Determine the (X, Y) coordinate at the center of the cell enclosing the given text.  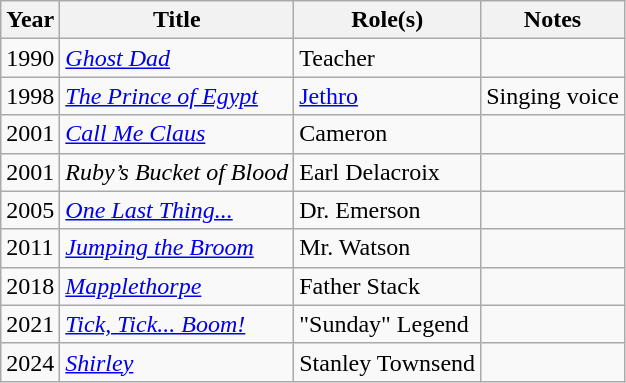
1998 (30, 96)
Jethro (388, 96)
Stanley Townsend (388, 362)
Cameron (388, 134)
Title (177, 20)
2021 (30, 324)
Mapplethorpe (177, 286)
Tick, Tick... Boom! (177, 324)
Role(s) (388, 20)
Shirley (177, 362)
2024 (30, 362)
Teacher (388, 58)
Year (30, 20)
Earl Delacroix (388, 172)
Father Stack (388, 286)
Ghost Dad (177, 58)
The Prince of Egypt (177, 96)
Mr. Watson (388, 248)
Ruby’s Bucket of Blood (177, 172)
Singing voice (553, 96)
Notes (553, 20)
One Last Thing... (177, 210)
2005 (30, 210)
Dr. Emerson (388, 210)
"Sunday" Legend (388, 324)
Jumping the Broom (177, 248)
1990 (30, 58)
2011 (30, 248)
2018 (30, 286)
Call Me Claus (177, 134)
